Provide the [X, Y] coordinate of the cell's center where the given text is located.  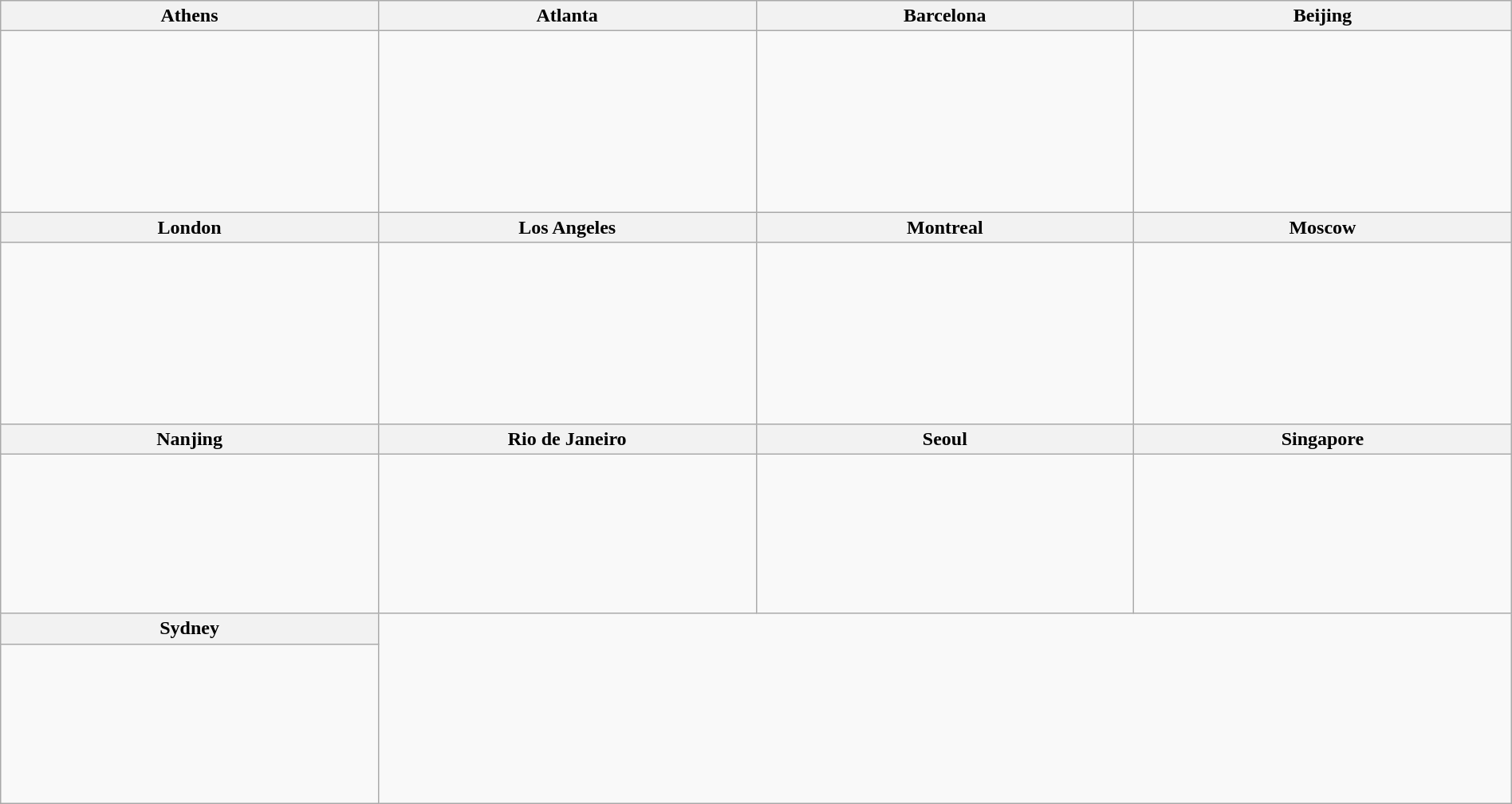
Athens [190, 16]
Sydney [190, 629]
Barcelona [945, 16]
Beijing [1323, 16]
Seoul [945, 439]
Singapore [1323, 439]
Los Angeles [567, 227]
Montreal [945, 227]
Nanjing [190, 439]
Atlanta [567, 16]
London [190, 227]
Rio de Janeiro [567, 439]
Moscow [1323, 227]
